Extract the [x, y] coordinate from the center of the cell holding the provided text.  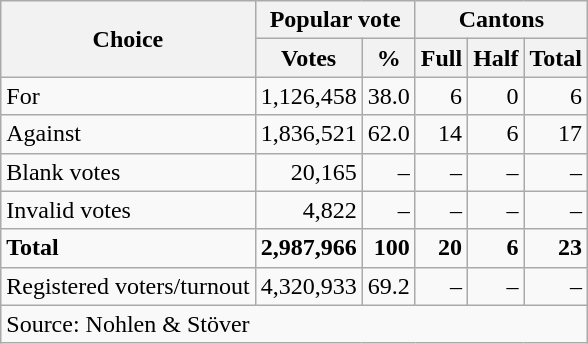
Source: Nohlen & Stöver [294, 324]
14 [441, 134]
20,165 [308, 172]
4,320,933 [308, 286]
20 [441, 248]
Cantons [501, 20]
Votes [308, 58]
38.0 [388, 96]
23 [556, 248]
For [128, 96]
17 [556, 134]
4,822 [308, 210]
100 [388, 248]
1,126,458 [308, 96]
Against [128, 134]
Half [496, 58]
Full [441, 58]
Registered voters/turnout [128, 286]
Popular vote [335, 20]
1,836,521 [308, 134]
% [388, 58]
69.2 [388, 286]
Invalid votes [128, 210]
2,987,966 [308, 248]
Choice [128, 39]
62.0 [388, 134]
0 [496, 96]
Blank votes [128, 172]
